Scan for the cell matching the given text and deliver its [x, y] coordinate at center. 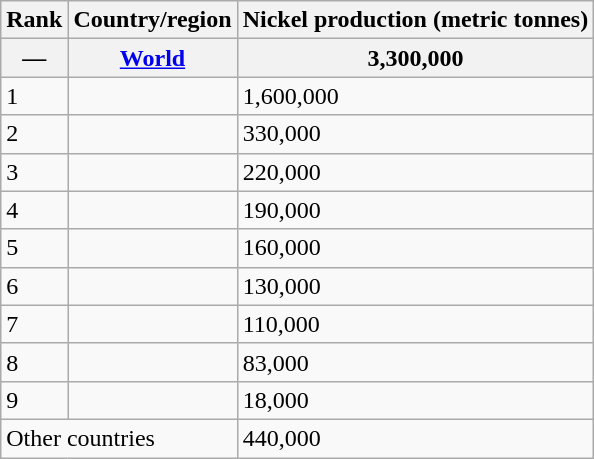
1,600,000 [416, 96]
130,000 [416, 286]
83,000 [416, 362]
Other countries [119, 438]
8 [34, 362]
— [34, 58]
Rank [34, 20]
5 [34, 248]
6 [34, 286]
Nickel production (metric tonnes) [416, 20]
4 [34, 210]
Country/region [152, 20]
3 [34, 172]
330,000 [416, 134]
440,000 [416, 438]
220,000 [416, 172]
1 [34, 96]
2 [34, 134]
18,000 [416, 400]
World [152, 58]
3,300,000 [416, 58]
160,000 [416, 248]
9 [34, 400]
110,000 [416, 324]
7 [34, 324]
190,000 [416, 210]
